Detect which cell encompasses the target text, then output its [X, Y] center coordinate. 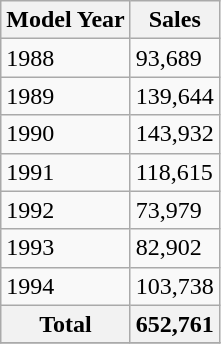
73,979 [174, 210]
Sales [174, 20]
652,761 [174, 324]
1989 [66, 96]
82,902 [174, 248]
118,615 [174, 172]
1991 [66, 172]
Total [66, 324]
139,644 [174, 96]
143,932 [174, 134]
93,689 [174, 58]
1990 [66, 134]
1992 [66, 210]
1993 [66, 248]
103,738 [174, 286]
Model Year [66, 20]
1988 [66, 58]
1994 [66, 286]
